Capture the cell that displays the provided text and extract its [X, Y] central coordinate. 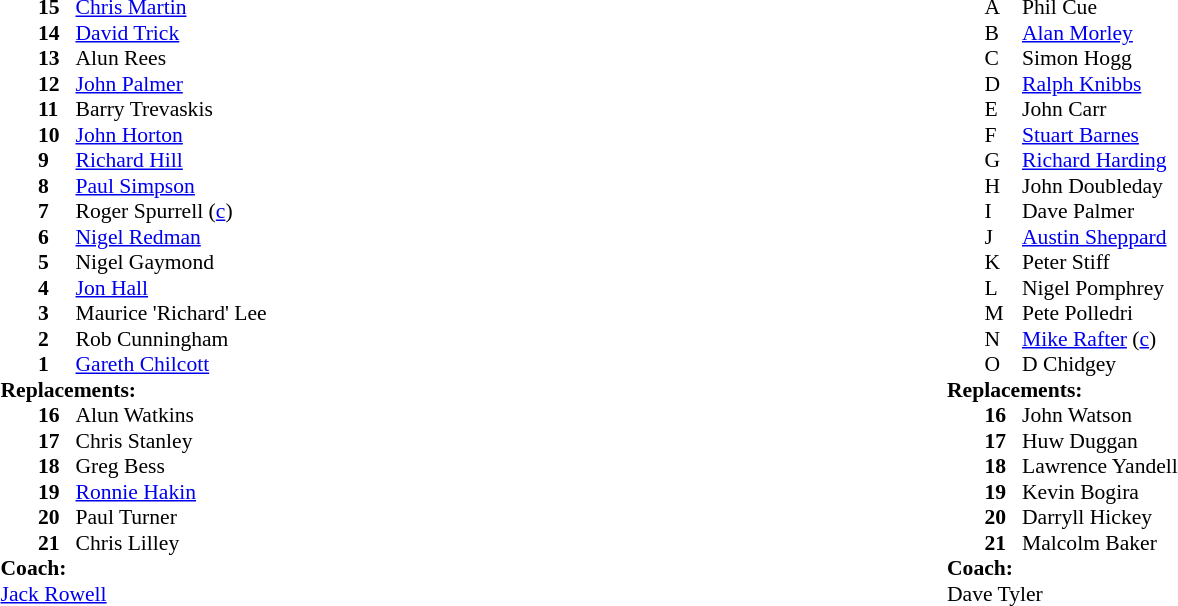
Austin Sheppard [1100, 237]
Alun Rees [172, 59]
Stuart Barnes [1100, 135]
Rob Cunningham [172, 339]
D Chidgey [1100, 365]
4 [57, 288]
Peter Stiff [1100, 263]
Roger Spurrell (c) [172, 211]
Alun Watkins [172, 415]
John Watson [1100, 415]
5 [57, 263]
8 [57, 186]
2 [57, 339]
Lawrence Yandell [1100, 467]
Nigel Redman [172, 237]
L [1003, 288]
Paul Simpson [172, 186]
F [1003, 135]
Chris Stanley [172, 441]
13 [57, 59]
Richard Harding [1100, 161]
3 [57, 313]
Pete Polledri [1100, 313]
Nigel Gaymond [172, 263]
Greg Bess [172, 467]
David Trick [172, 33]
7 [57, 211]
John Carr [1100, 109]
D [1003, 84]
11 [57, 109]
Simon Hogg [1100, 59]
N [1003, 339]
Kevin Bogira [1100, 492]
Jon Hall [172, 288]
9 [57, 161]
K [1003, 263]
Dave Palmer [1100, 211]
Maurice 'Richard' Lee [172, 313]
H [1003, 186]
Chris Lilley [172, 543]
Barry Trevaskis [172, 109]
Richard Hill [172, 161]
Huw Duggan [1100, 441]
Mike Rafter (c) [1100, 339]
M [1003, 313]
10 [57, 135]
B [1003, 33]
6 [57, 237]
Darryll Hickey [1100, 517]
14 [57, 33]
O [1003, 365]
E [1003, 109]
12 [57, 84]
G [1003, 161]
J [1003, 237]
John Doubleday [1100, 186]
Alan Morley [1100, 33]
Gareth Chilcott [172, 365]
Ronnie Hakin [172, 492]
Ralph Knibbs [1100, 84]
John Horton [172, 135]
1 [57, 365]
Paul Turner [172, 517]
Nigel Pomphrey [1100, 288]
Malcolm Baker [1100, 543]
C [1003, 59]
John Palmer [172, 84]
I [1003, 211]
